Return (X, Y) of the center of cell containing provided text 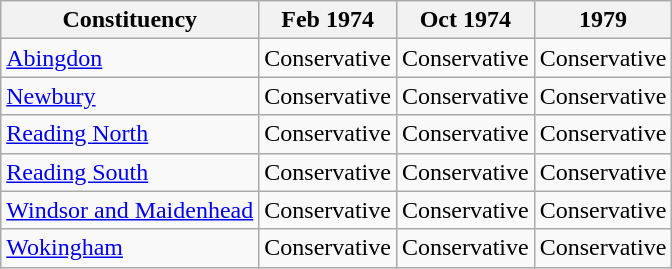
Newbury (130, 96)
Oct 1974 (465, 20)
Abingdon (130, 58)
Wokingham (130, 248)
Constituency (130, 20)
1979 (603, 20)
Reading North (130, 134)
Reading South (130, 172)
Windsor and Maidenhead (130, 210)
Feb 1974 (328, 20)
